Return [x, y] of the center of cell containing provided text 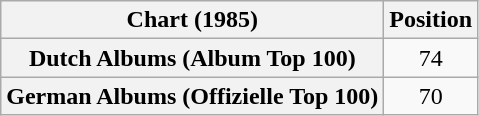
74 [431, 58]
Position [431, 20]
Chart (1985) [192, 20]
German Albums (Offizielle Top 100) [192, 96]
70 [431, 96]
Dutch Albums (Album Top 100) [192, 58]
